Search for the cell housing the specified text and yield its [x, y] center coordinate. 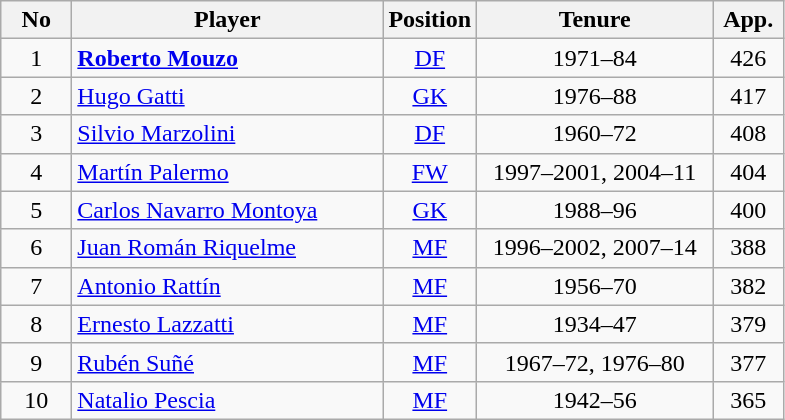
1971–84 [595, 58]
Rubén Suñé [228, 362]
404 [748, 172]
Tenure [595, 20]
Carlos Navarro Montoya [228, 210]
379 [748, 324]
10 [36, 400]
388 [748, 248]
Ernesto Lazzatti [228, 324]
1960–72 [595, 134]
1934–47 [595, 324]
FW [430, 172]
3 [36, 134]
Juan Román Riquelme [228, 248]
4 [36, 172]
417 [748, 96]
408 [748, 134]
1988–96 [595, 210]
Natalio Pescia [228, 400]
2 [36, 96]
426 [748, 58]
Roberto Mouzo [228, 58]
1967–72, 1976–80 [595, 362]
7 [36, 286]
9 [36, 362]
6 [36, 248]
Martín Palermo [228, 172]
Antonio Rattín [228, 286]
1997–2001, 2004–11 [595, 172]
382 [748, 286]
377 [748, 362]
1 [36, 58]
Silvio Marzolini [228, 134]
5 [36, 210]
No [36, 20]
400 [748, 210]
Position [430, 20]
1942–56 [595, 400]
Hugo Gatti [228, 96]
1956–70 [595, 286]
Player [228, 20]
8 [36, 324]
365 [748, 400]
1976–88 [595, 96]
App. [748, 20]
1996–2002, 2007–14 [595, 248]
